Find where the given text appears and provide that cell's center as (X, Y) coordinate. 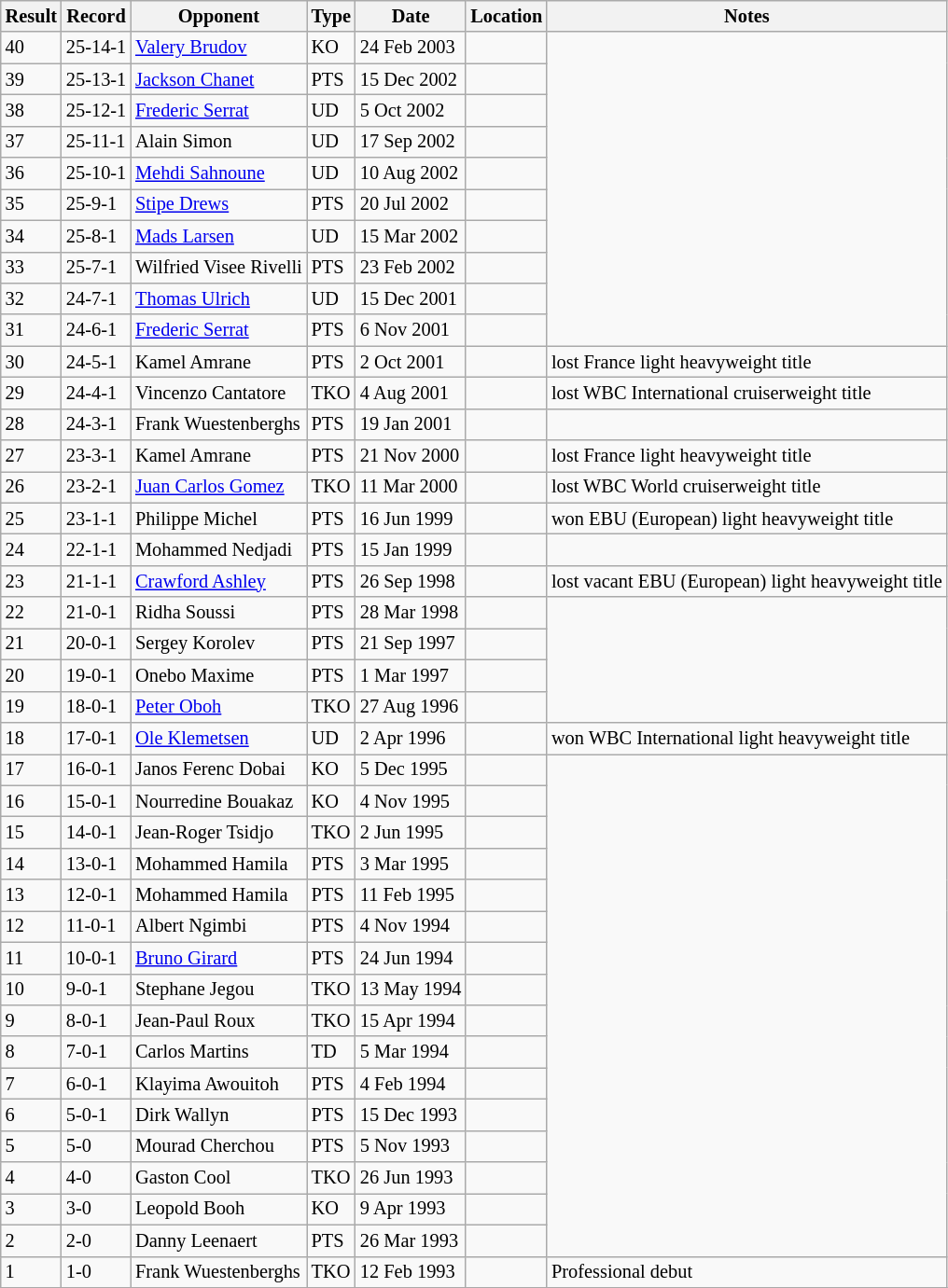
21 Sep 1997 (411, 644)
5-0 (96, 1146)
Gaston Cool (218, 1178)
9 (32, 1020)
15-0-1 (96, 801)
4 Aug 2001 (411, 393)
won EBU (European) light heavyweight title (746, 519)
3 Mar 1995 (411, 864)
40 (32, 48)
4 Feb 1994 (411, 1084)
5 Nov 1993 (411, 1146)
23-2-1 (96, 487)
21-1-1 (96, 581)
14-0-1 (96, 832)
24-6-1 (96, 330)
2 (32, 1240)
24-3-1 (96, 424)
10-0-1 (96, 958)
25-11-1 (96, 142)
Bruno Girard (218, 958)
Alain Simon (218, 142)
Mourad Cherchou (218, 1146)
Mohammed Nedjadi (218, 549)
Carlos Martins (218, 1052)
Sergey Korolev (218, 644)
Notes (746, 16)
38 (32, 110)
32 (32, 298)
Date (411, 16)
Valery Brudov (218, 48)
17-0-1 (96, 738)
3 (32, 1209)
Janos Ferenc Dobai (218, 769)
7-0-1 (96, 1052)
39 (32, 79)
25-14-1 (96, 48)
25 (32, 519)
Ole Klemetsen (218, 738)
15 Apr 1994 (411, 1020)
15 Dec 2002 (411, 79)
Result (32, 16)
7 (32, 1084)
Juan Carlos Gomez (218, 487)
24-5-1 (96, 362)
Philippe Michel (218, 519)
lost WBC World cruiserweight title (746, 487)
23 Feb 2002 (411, 268)
12 Feb 1993 (411, 1272)
3-0 (96, 1209)
15 (32, 832)
12-0-1 (96, 895)
25-10-1 (96, 173)
16 Jun 1999 (411, 519)
23-1-1 (96, 519)
11-0-1 (96, 926)
4 (32, 1178)
31 (32, 330)
Peter Oboh (218, 707)
1 Mar 1997 (411, 675)
23 (32, 581)
Jean-Paul Roux (218, 1020)
10 Aug 2002 (411, 173)
4-0 (96, 1178)
9-0-1 (96, 990)
Opponent (218, 16)
13 (32, 895)
Danny Leenaert (218, 1240)
Stephane Jegou (218, 990)
4 Nov 1994 (411, 926)
13-0-1 (96, 864)
25-9-1 (96, 204)
Stipe Drews (218, 204)
5 (32, 1146)
Onebo Maxime (218, 675)
24 (32, 549)
19 Jan 2001 (411, 424)
Location (506, 16)
34 (32, 236)
Thomas Ulrich (218, 298)
6-0-1 (96, 1084)
1-0 (96, 1272)
24-4-1 (96, 393)
6 Nov 2001 (411, 330)
18-0-1 (96, 707)
Type (331, 16)
6 (32, 1115)
16 (32, 801)
24 Jun 1994 (411, 958)
20 (32, 675)
35 (32, 204)
Dirk Wallyn (218, 1115)
33 (32, 268)
37 (32, 142)
28 Mar 1998 (411, 613)
24 Feb 2003 (411, 48)
5-0-1 (96, 1115)
11 (32, 958)
5 Oct 2002 (411, 110)
Albert Ngimbi (218, 926)
26 Sep 1998 (411, 581)
won WBC International light heavyweight title (746, 738)
11 Feb 1995 (411, 895)
2 Apr 1996 (411, 738)
10 (32, 990)
Klayima Awouitoh (218, 1084)
23-3-1 (96, 456)
25-8-1 (96, 236)
Leopold Booh (218, 1209)
2-0 (96, 1240)
Vincenzo Cantatore (218, 393)
15 Mar 2002 (411, 236)
Jackson Chanet (218, 79)
30 (32, 362)
15 Jan 1999 (411, 549)
29 (32, 393)
8-0-1 (96, 1020)
28 (32, 424)
15 Dec 2001 (411, 298)
27 Aug 1996 (411, 707)
24-7-1 (96, 298)
12 (32, 926)
Jean-Roger Tsidjo (218, 832)
8 (32, 1052)
11 Mar 2000 (411, 487)
17 Sep 2002 (411, 142)
Record (96, 16)
Professional debut (746, 1272)
Ridha Soussi (218, 613)
20-0-1 (96, 644)
21-0-1 (96, 613)
Wilfried Visee Rivelli (218, 268)
Mehdi Sahnoune (218, 173)
22-1-1 (96, 549)
20 Jul 2002 (411, 204)
Nourredine Bouakaz (218, 801)
21 (32, 644)
13 May 1994 (411, 990)
19-0-1 (96, 675)
21 Nov 2000 (411, 456)
lost WBC International cruiserweight title (746, 393)
25-12-1 (96, 110)
16-0-1 (96, 769)
15 Dec 1993 (411, 1115)
lost vacant EBU (European) light heavyweight title (746, 581)
36 (32, 173)
14 (32, 864)
25-13-1 (96, 79)
27 (32, 456)
5 Mar 1994 (411, 1052)
9 Apr 1993 (411, 1209)
22 (32, 613)
17 (32, 769)
5 Dec 1995 (411, 769)
26 Jun 1993 (411, 1178)
19 (32, 707)
2 Jun 1995 (411, 832)
2 Oct 2001 (411, 362)
26 Mar 1993 (411, 1240)
TD (331, 1052)
Crawford Ashley (218, 581)
4 Nov 1995 (411, 801)
26 (32, 487)
18 (32, 738)
25-7-1 (96, 268)
Mads Larsen (218, 236)
1 (32, 1272)
